For the text-containing cell, return its midpoint in (X, Y) coordinate format. 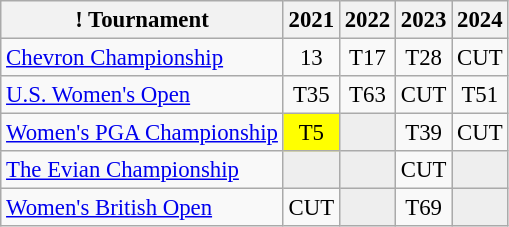
2023 (424, 20)
T39 (424, 133)
! Tournament (142, 20)
2021 (311, 20)
2022 (367, 20)
T35 (311, 95)
T28 (424, 58)
T5 (311, 133)
T69 (424, 208)
Women's British Open (142, 208)
Chevron Championship (142, 58)
U.S. Women's Open (142, 95)
The Evian Championship (142, 170)
T17 (367, 58)
T51 (480, 95)
Women's PGA Championship (142, 133)
T63 (367, 95)
2024 (480, 20)
13 (311, 58)
